From the cell containing the given text, extract its center point as [X, Y] coordinate. 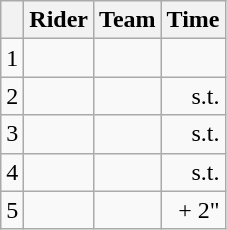
+ 2" [193, 210]
1 [12, 58]
4 [12, 172]
Rider [59, 20]
5 [12, 210]
2 [12, 96]
3 [12, 134]
Time [193, 20]
Team [128, 20]
